Pinpoint the cell where the given text exists, returning its [X, Y] midpoint coordinate. 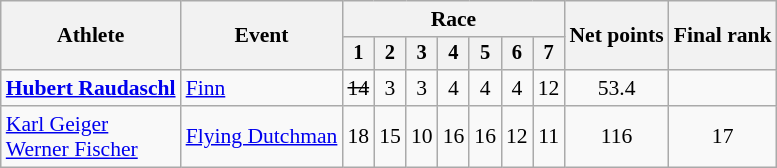
14 [358, 88]
53.4 [616, 88]
Final rank [723, 36]
1 [358, 54]
6 [517, 54]
Karl GeigerWerner Fischer [91, 136]
17 [723, 136]
2 [390, 54]
Finn [262, 88]
Athlete [91, 36]
18 [358, 136]
5 [485, 54]
7 [549, 54]
116 [616, 136]
11 [549, 136]
Event [262, 36]
Flying Dutchman [262, 136]
Race [453, 19]
Net points [616, 36]
Hubert Raudaschl [91, 88]
10 [422, 136]
15 [390, 136]
